Return the [x, y] coordinate for the center point of the cell that contains the specified text.  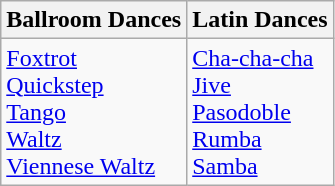
Foxtrot Quickstep Tango Waltz Viennese Waltz [94, 112]
Latin Dances [260, 20]
Ballroom Dances [94, 20]
Cha-cha-cha Jive Pasodoble Rumba Samba [260, 112]
